Return the [X, Y] coordinate for the center point of the cell that contains the specified text.  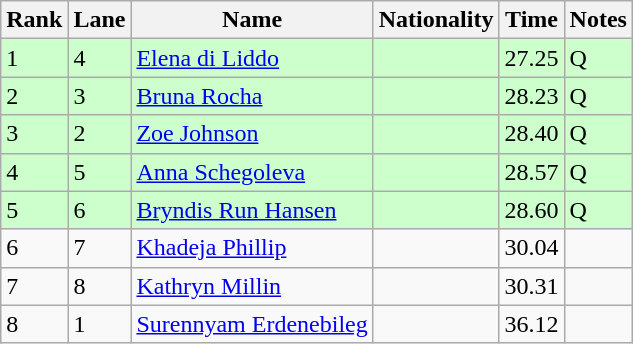
Khadeja Phillip [252, 248]
Bruna Rocha [252, 96]
28.57 [532, 172]
Name [252, 20]
27.25 [532, 58]
30.04 [532, 248]
28.60 [532, 210]
Zoe Johnson [252, 134]
Surennyam Erdenebileg [252, 324]
Kathryn Millin [252, 286]
Anna Schegoleva [252, 172]
Elena di Liddo [252, 58]
28.40 [532, 134]
30.31 [532, 286]
Time [532, 20]
Lane [100, 20]
28.23 [532, 96]
36.12 [532, 324]
Notes [598, 20]
Bryndis Run Hansen [252, 210]
Rank [34, 20]
Nationality [436, 20]
